Identify which cell holds the provided text, then report its (x, y) central coordinate. 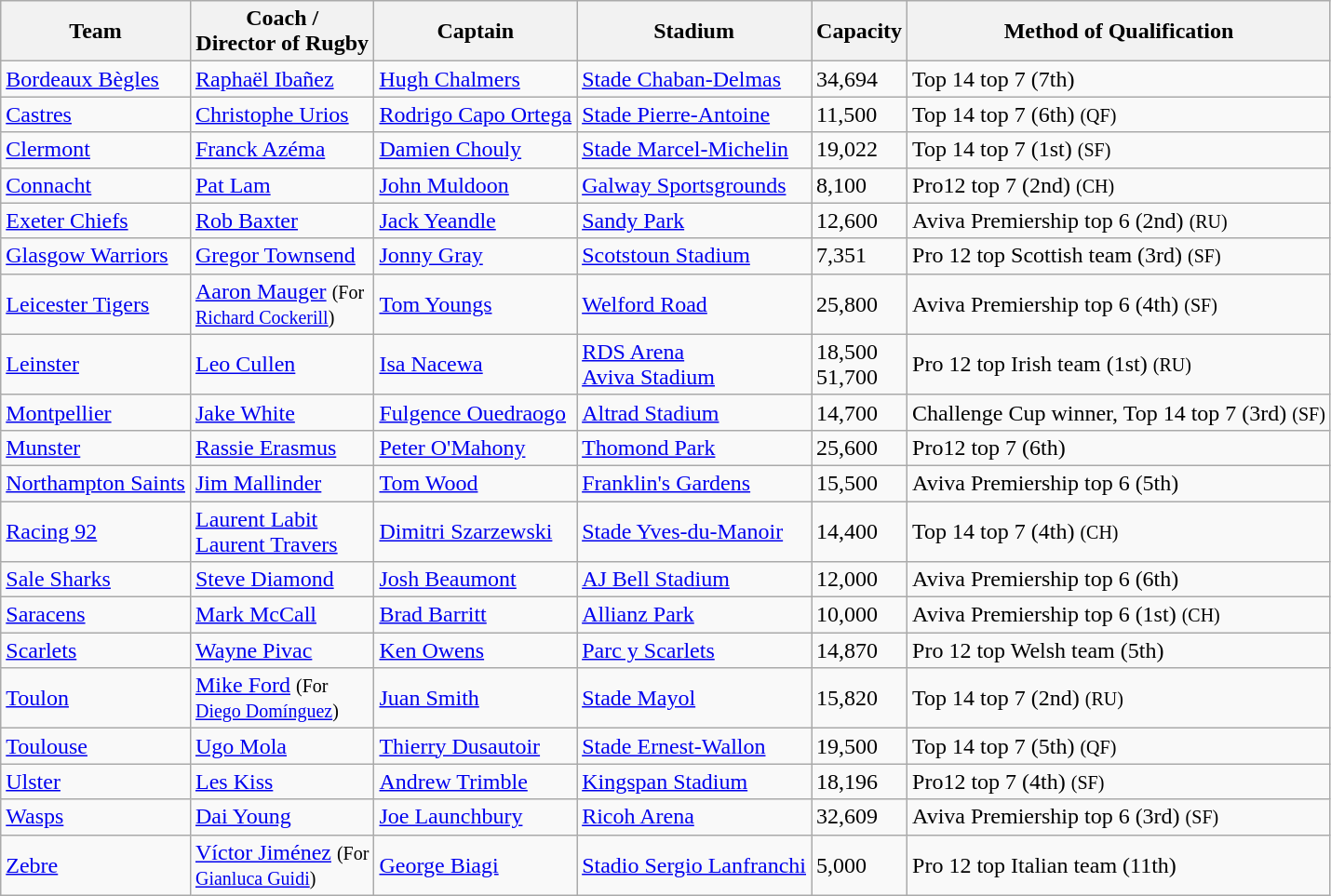
Kingspan Stadium (694, 782)
Top 14 top 7 (5th) (QF) (1119, 746)
Stade Ernest-Wallon (694, 746)
Les Kiss (281, 782)
Steve Diamond (281, 580)
Víctor Jiménez (For Gianluca Guidi) (281, 865)
Hugh Chalmers (476, 79)
Gregor Townsend (281, 256)
Team (96, 32)
Top 14 top 7 (7th) (1119, 79)
Juan Smith (476, 698)
Top 14 top 7 (4th) (CH) (1119, 530)
Pro 12 top Italian team (11th) (1119, 865)
Peter O'Mahony (476, 448)
Aaron Mauger (For Richard Cockerill) (281, 303)
Jack Yeandle (476, 221)
RDS ArenaAviva Stadium (694, 365)
Method of Qualification (1119, 32)
Stadium (694, 32)
Stade Yves-du-Manoir (694, 530)
Pro 12 top Irish team (1st) (RU) (1119, 365)
Aviva Premiership top 6 (6th) (1119, 580)
Raphaël Ibañez (281, 79)
Aviva Premiership top 6 (1st) (CH) (1119, 615)
Brad Barritt (476, 615)
Galway Sportsgrounds (694, 185)
12,600 (860, 221)
14,700 (860, 412)
Pro12 top 7 (2nd) (CH) (1119, 185)
Coach /Director of Rugby (281, 32)
14,400 (860, 530)
Pro12 top 7 (4th) (SF) (1119, 782)
John Muldoon (476, 185)
Zebre (96, 865)
Challenge Cup winner, Top 14 top 7 (3rd) (SF) (1119, 412)
Ricoh Arena (694, 817)
Mark McCall (281, 615)
Ugo Mola (281, 746)
Christophe Urios (281, 114)
Top 14 top 7 (1st) (SF) (1119, 150)
Toulouse (96, 746)
Jim Mallinder (281, 483)
11,500 (860, 114)
Bordeaux Bègles (96, 79)
Connacht (96, 185)
Glasgow Warriors (96, 256)
Racing 92 (96, 530)
Ken Owens (476, 650)
Exeter Chiefs (96, 221)
Dai Young (281, 817)
Jake White (281, 412)
Scotstoun Stadium (694, 256)
Top 14 top 7 (6th) (QF) (1119, 114)
Aviva Premiership top 6 (3rd) (SF) (1119, 817)
Montpellier (96, 412)
14,870 (860, 650)
25,800 (860, 303)
10,000 (860, 615)
34,694 (860, 79)
Sale Sharks (96, 580)
Scarlets (96, 650)
Castres (96, 114)
Damien Chouly (476, 150)
Leinster (96, 365)
Joe Launchbury (476, 817)
Stade Marcel-Michelin (694, 150)
12,000 (860, 580)
Josh Beaumont (476, 580)
Stade Mayol (694, 698)
5,000 (860, 865)
Rob Baxter (281, 221)
Pro 12 top Welsh team (5th) (1119, 650)
Saracens (96, 615)
Clermont (96, 150)
Stadio Sergio Lanfranchi (694, 865)
Mike Ford (For Diego Domínguez) (281, 698)
Pro12 top 7 (6th) (1119, 448)
25,600 (860, 448)
Rassie Erasmus (281, 448)
Munster (96, 448)
Rodrigo Capo Ortega (476, 114)
Thierry Dusautoir (476, 746)
AJ Bell Stadium (694, 580)
Jonny Gray (476, 256)
Leicester Tigers (96, 303)
Thomond Park (694, 448)
Laurent Labit Laurent Travers (281, 530)
Stade Chaban-Delmas (694, 79)
Ulster (96, 782)
Stade Pierre-Antoine (694, 114)
18,50051,700 (860, 365)
Dimitri Szarzewski (476, 530)
8,100 (860, 185)
Leo Cullen (281, 365)
Wasps (96, 817)
15,500 (860, 483)
Pro 12 top Scottish team (3rd) (SF) (1119, 256)
Welford Road (694, 303)
Andrew Trimble (476, 782)
Aviva Premiership top 6 (2nd) (RU) (1119, 221)
Franklin's Gardens (694, 483)
Capacity (860, 32)
Allianz Park (694, 615)
Parc y Scarlets (694, 650)
Pat Lam (281, 185)
32,609 (860, 817)
19,022 (860, 150)
Tom Youngs (476, 303)
George Biagi (476, 865)
Top 14 top 7 (2nd) (RU) (1119, 698)
18,196 (860, 782)
Isa Nacewa (476, 365)
Fulgence Ouedraogo (476, 412)
15,820 (860, 698)
Franck Azéma (281, 150)
Northampton Saints (96, 483)
19,500 (860, 746)
7,351 (860, 256)
Aviva Premiership top 6 (5th) (1119, 483)
Aviva Premiership top 6 (4th) (SF) (1119, 303)
Captain (476, 32)
Altrad Stadium (694, 412)
Toulon (96, 698)
Tom Wood (476, 483)
Wayne Pivac (281, 650)
Sandy Park (694, 221)
